Search for the cell housing the specified text and yield its [x, y] center coordinate. 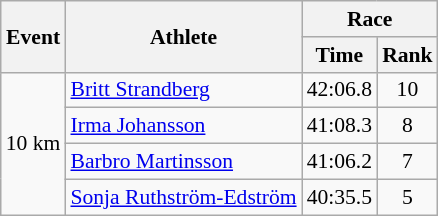
Irma Johansson [183, 126]
5 [408, 197]
Britt Strandberg [183, 90]
Event [34, 36]
7 [408, 162]
Athlete [183, 36]
Sonja Ruthström-Edström [183, 197]
40:35.5 [340, 197]
41:06.2 [340, 162]
10 [408, 90]
Time [340, 55]
Rank [408, 55]
Barbro Martinsson [183, 162]
41:08.3 [340, 126]
8 [408, 126]
10 km [34, 143]
42:06.8 [340, 90]
Race [370, 19]
